Provide the [X, Y] coordinate of the cell's center where the given text is located.  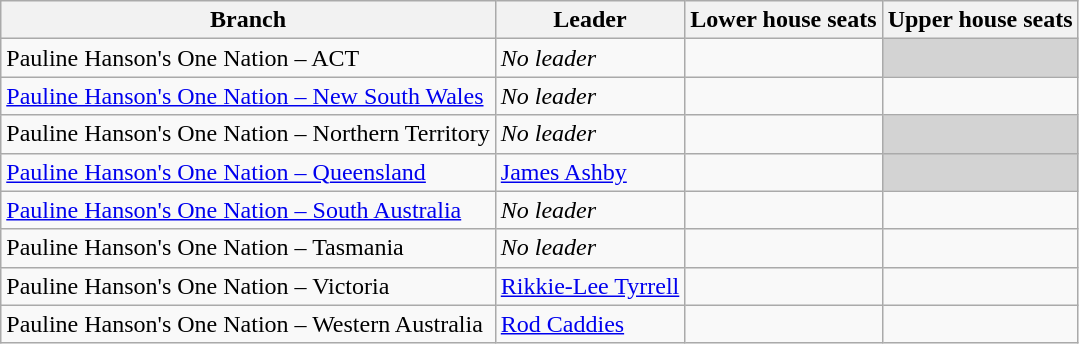
Pauline Hanson's One Nation – ACT [248, 58]
Pauline Hanson's One Nation – South Australia [248, 210]
Pauline Hanson's One Nation – New South Wales [248, 96]
Upper house seats [980, 20]
Pauline Hanson's One Nation – Western Australia [248, 324]
Pauline Hanson's One Nation – Northern Territory [248, 134]
Rikkie-Lee Tyrrell [590, 286]
Leader [590, 20]
Branch [248, 20]
Rod Caddies [590, 324]
James Ashby [590, 172]
Lower house seats [784, 20]
Pauline Hanson's One Nation – Victoria [248, 286]
Pauline Hanson's One Nation – Tasmania [248, 248]
Pauline Hanson's One Nation – Queensland [248, 172]
